Output the [X, Y] coordinate of the center of the cell containing the given text.  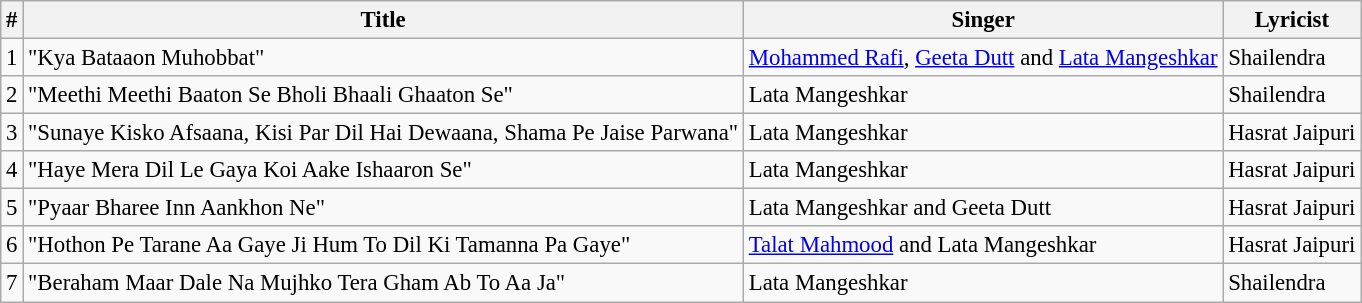
5 [12, 208]
7 [12, 283]
3 [12, 133]
1 [12, 58]
Mohammed Rafi, Geeta Dutt and Lata Mangeshkar [982, 58]
"Kya Bataaon Muhobbat" [384, 58]
"Hothon Pe Tarane Aa Gaye Ji Hum To Dil Ki Tamanna Pa Gaye" [384, 245]
"Beraham Maar Dale Na Mujhko Tera Gham Ab To Aa Ja" [384, 283]
2 [12, 95]
Singer [982, 20]
"Sunaye Kisko Afsaana, Kisi Par Dil Hai Dewaana, Shama Pe Jaise Parwana" [384, 133]
Talat Mahmood and Lata Mangeshkar [982, 245]
Lyricist [1292, 20]
# [12, 20]
"Meethi Meethi Baaton Se Bholi Bhaali Ghaaton Se" [384, 95]
"Pyaar Bharee Inn Aankhon Ne" [384, 208]
Title [384, 20]
6 [12, 245]
4 [12, 170]
Lata Mangeshkar and Geeta Dutt [982, 208]
"Haye Mera Dil Le Gaya Koi Aake Ishaaron Se" [384, 170]
